Capture the cell that displays the provided text and extract its [x, y] central coordinate. 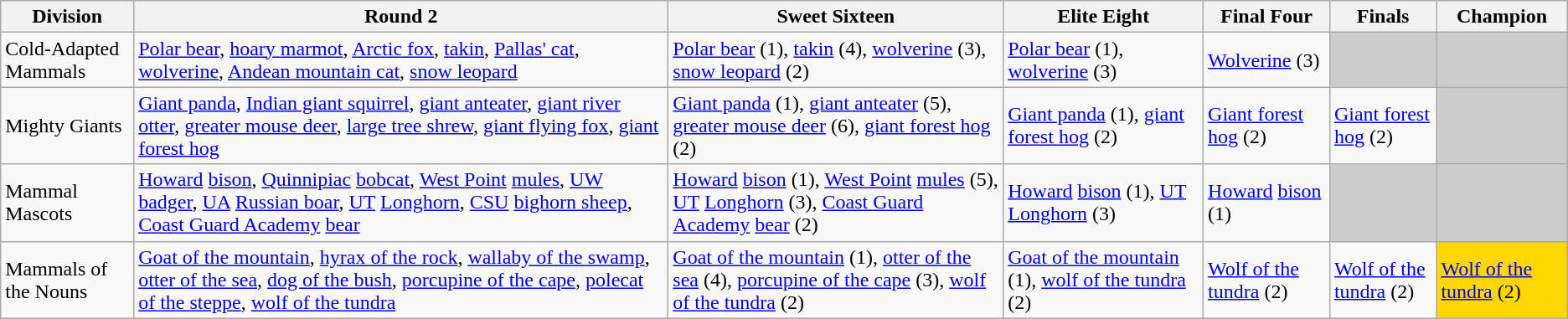
Mighty Giants [67, 126]
Finals [1383, 17]
Final Four [1266, 17]
Giant panda, Indian giant squirrel, giant anteater, giant river otter, greater mouse deer, large tree shrew, giant flying fox, giant forest hog [401, 126]
Wolverine (3) [1266, 60]
Cold-Adapted Mammals [67, 60]
Goat of the mountain (1), otter of the sea (4), porcupine of the cape (3), wolf of the tundra (2) [836, 280]
Round 2 [401, 17]
Howard bison (1), UT Longhorn (3) [1104, 203]
Polar bear (1), wolverine (3) [1104, 60]
Howard bison (1), West Point mules (5), UT Longhorn (3), Coast Guard Academy bear (2) [836, 203]
Howard bison, Quinnipiac bobcat, West Point mules, UW badger, UA Russian boar, UT Longhorn, CSU bighorn sheep, Coast Guard Academy bear [401, 203]
Giant panda (1), giant forest hog (2) [1104, 126]
Sweet Sixteen [836, 17]
Giant panda (1), giant anteater (5), greater mouse deer (6), giant forest hog (2) [836, 126]
Polar bear, hoary marmot, Arctic fox, takin, Pallas' cat, wolverine, Andean mountain cat, snow leopard [401, 60]
Champion [1502, 17]
Mammal Mascots [67, 203]
Division [67, 17]
Polar bear (1), takin (4), wolverine (3), snow leopard (2) [836, 60]
Elite Eight [1104, 17]
Mammals of the Nouns [67, 280]
Goat of the mountain (1), wolf of the tundra (2) [1104, 280]
Howard bison (1) [1266, 203]
